Scan for the cell matching the given text and deliver its [X, Y] coordinate at center. 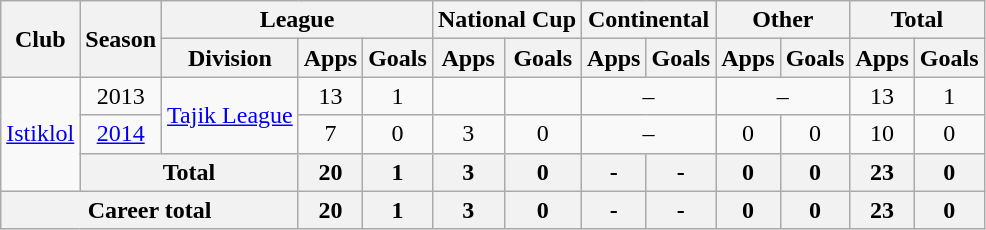
2013 [121, 96]
Continental [649, 20]
Other [783, 20]
2014 [121, 134]
Tajik League [230, 115]
Season [121, 39]
Division [230, 58]
Istiklol [40, 134]
10 [882, 134]
National Cup [506, 20]
League [298, 20]
7 [330, 134]
Club [40, 39]
Career total [150, 210]
